Capture the cell that displays the provided text and extract its [X, Y] central coordinate. 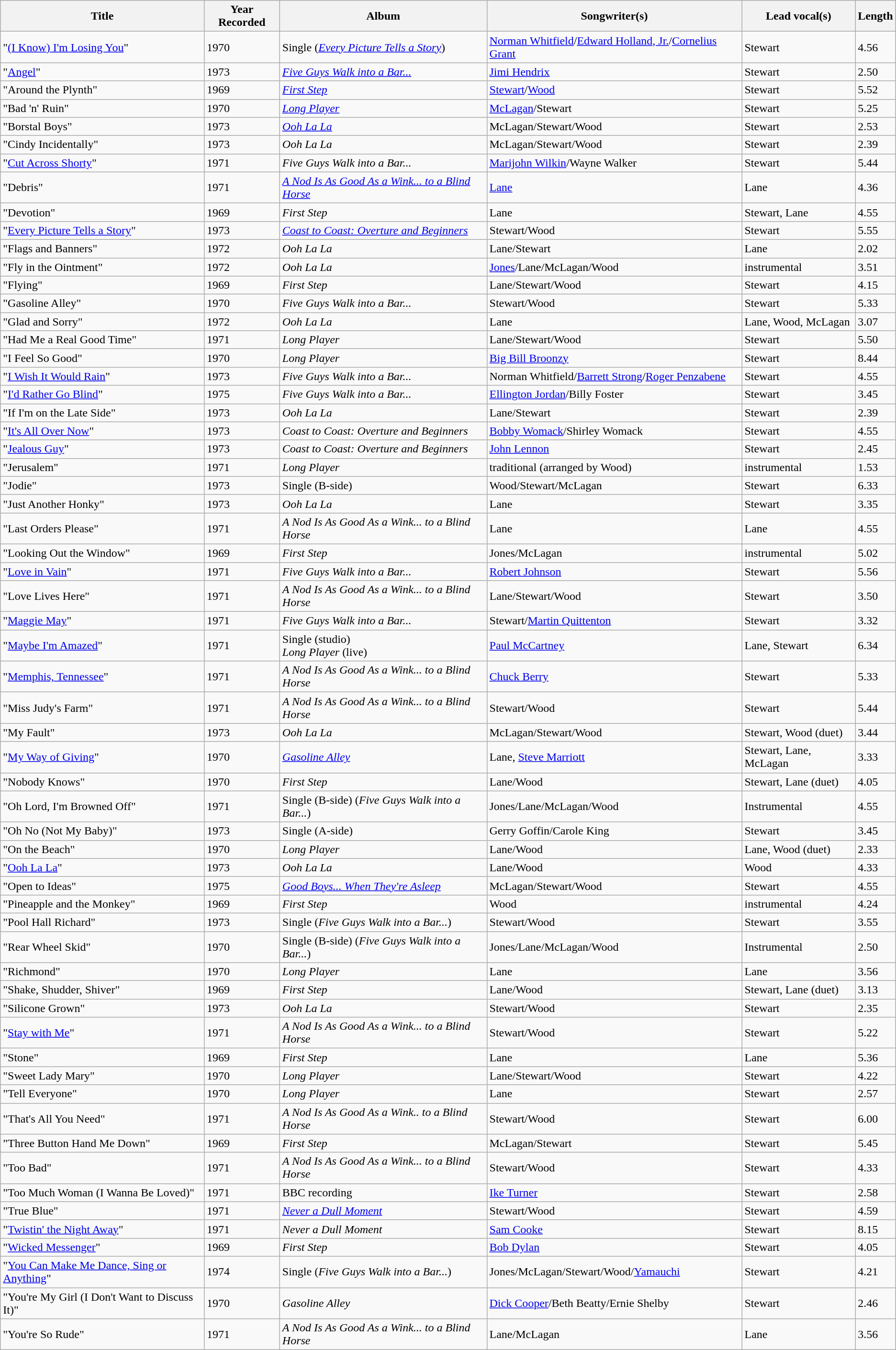
5.52 [876, 90]
3.07 [876, 322]
"Every Picture Tells a Story" [102, 230]
Norman Whitfield/Barrett Strong/Roger Penzabene [615, 376]
Lane, Steve Marriott [615, 757]
"Rear Wheel Skid" [102, 947]
Lead vocal(s) [798, 16]
"If I'm on the Late Side" [102, 413]
Stewart/Martin Quittenton [615, 621]
"True Blue" [102, 1211]
"Around the Plynth" [102, 90]
"Jerusalem" [102, 467]
Bob Dylan [615, 1247]
"Too Bad" [102, 1168]
"My Way of Giving" [102, 757]
Lane, Wood, McLagan [798, 322]
"Jealous Guy" [102, 449]
Sam Cooke [615, 1229]
5.56 [876, 571]
Wood/Stewart/McLagan [615, 485]
4.22 [876, 1076]
Robert Johnson [615, 571]
"Memphis, Tennessee" [102, 677]
5.55 [876, 230]
4.36 [876, 188]
"I Wish It Would Rain" [102, 376]
"Richmond" [102, 972]
3.50 [876, 596]
Stewart, Lane [798, 212]
"Wicked Messenger" [102, 1247]
"Open to Ideas" [102, 886]
6.33 [876, 485]
2.33 [876, 849]
"Miss Judy's Farm" [102, 708]
Jones/McLagan/Stewart/Wood/Yamauchi [615, 1271]
"Silicone Grown" [102, 1008]
5.36 [876, 1057]
"Fly in the Ointment" [102, 267]
Dick Cooper/Beth Beatty/Ernie Shelby [615, 1303]
Good Boys... When They're Asleep [383, 886]
Marijohn Wilkin/Wayne Walker [615, 163]
"Ooh La La" [102, 867]
Stewart, Lane, McLagan [798, 757]
"Tell Everyone" [102, 1094]
A Nod Is As Good As a Wink.. to a Blind Horse [383, 1118]
Jimi Hendrix [615, 72]
"Jodie" [102, 485]
"(I Know) I'm Losing You" [102, 47]
"I Feel So Good" [102, 358]
"Angel" [102, 72]
John Lennon [615, 449]
4.21 [876, 1271]
"Stone" [102, 1057]
"Pineapple and the Monkey" [102, 904]
"That's All You Need" [102, 1118]
"On the Beach" [102, 849]
Length [876, 16]
"Bad 'n' Ruin" [102, 108]
"I'd Rather Go Blind" [102, 394]
Bobby Womack/Shirley Womack [615, 431]
4.56 [876, 47]
"Looking Out the Window" [102, 553]
4.15 [876, 285]
5.22 [876, 1033]
"Shake, Shudder, Shiver" [102, 990]
"Cut Across Shorty" [102, 163]
"Stay with Me" [102, 1033]
Gerry Goffin/Carole King [615, 831]
"Gasoline Alley" [102, 304]
Single (A-side) [383, 831]
"Maybe I'm Amazed" [102, 645]
"Twistin' the Night Away" [102, 1229]
8.15 [876, 1229]
"Maggie May" [102, 621]
"Flags and Banners" [102, 248]
Big Bill Broonzy [615, 358]
"Nobody Knows" [102, 782]
"You're So Rude" [102, 1335]
Year Recorded [242, 16]
3.32 [876, 621]
5.25 [876, 108]
"Love in Vain" [102, 571]
Norman Whitfield/Edward Holland, Jr./Cornelius Grant [615, 47]
2.02 [876, 248]
"Just Another Honky" [102, 504]
"Cindy Incidentally" [102, 145]
4.24 [876, 904]
"It's All Over Now" [102, 431]
3.51 [876, 267]
3.35 [876, 504]
traditional (arranged by Wood) [615, 467]
"Oh No (Not My Baby)" [102, 831]
Jones/McLagan [615, 553]
3.44 [876, 732]
8.44 [876, 358]
6.34 [876, 645]
"My Fault" [102, 732]
Title [102, 16]
"Last Orders Please" [102, 529]
5.50 [876, 340]
"You're My Girl (I Don't Want to Discuss It)" [102, 1303]
"Had Me a Real Good Time" [102, 340]
2.45 [876, 449]
Lane, Stewart [798, 645]
2.46 [876, 1303]
5.02 [876, 553]
"Sweet Lady Mary" [102, 1076]
Songwriter(s) [615, 16]
"Too Much Woman (I Wanna Be Loved)" [102, 1192]
Album [383, 16]
Single (B-side) [383, 485]
"Oh Lord, I'm Browned Off" [102, 806]
Single (studio)Long Player (live) [383, 645]
"Flying" [102, 285]
Ike Turner [615, 1192]
2.35 [876, 1008]
4.59 [876, 1211]
"Three Button Hand Me Down" [102, 1143]
2.57 [876, 1094]
Paul McCartney [615, 645]
2.58 [876, 1192]
6.00 [876, 1118]
3.55 [876, 922]
1974 [242, 1271]
"Glad and Sorry" [102, 322]
"You Can Make Me Dance, Sing or Anything" [102, 1271]
"Borstal Boys" [102, 126]
"Devotion" [102, 212]
1.53 [876, 467]
Stewart, Wood (duet) [798, 732]
2.53 [876, 126]
"Pool Hall Richard" [102, 922]
Lane/McLagan [615, 1335]
Chuck Berry [615, 677]
3.33 [876, 757]
Ellington Jordan/Billy Foster [615, 394]
3.13 [876, 990]
"Love Lives Here" [102, 596]
Single (Every Picture Tells a Story) [383, 47]
BBC recording [383, 1192]
5.45 [876, 1143]
Lane, Wood (duet) [798, 849]
"Debris" [102, 188]
